For the text-containing cell, return its midpoint in (X, Y) coordinate format. 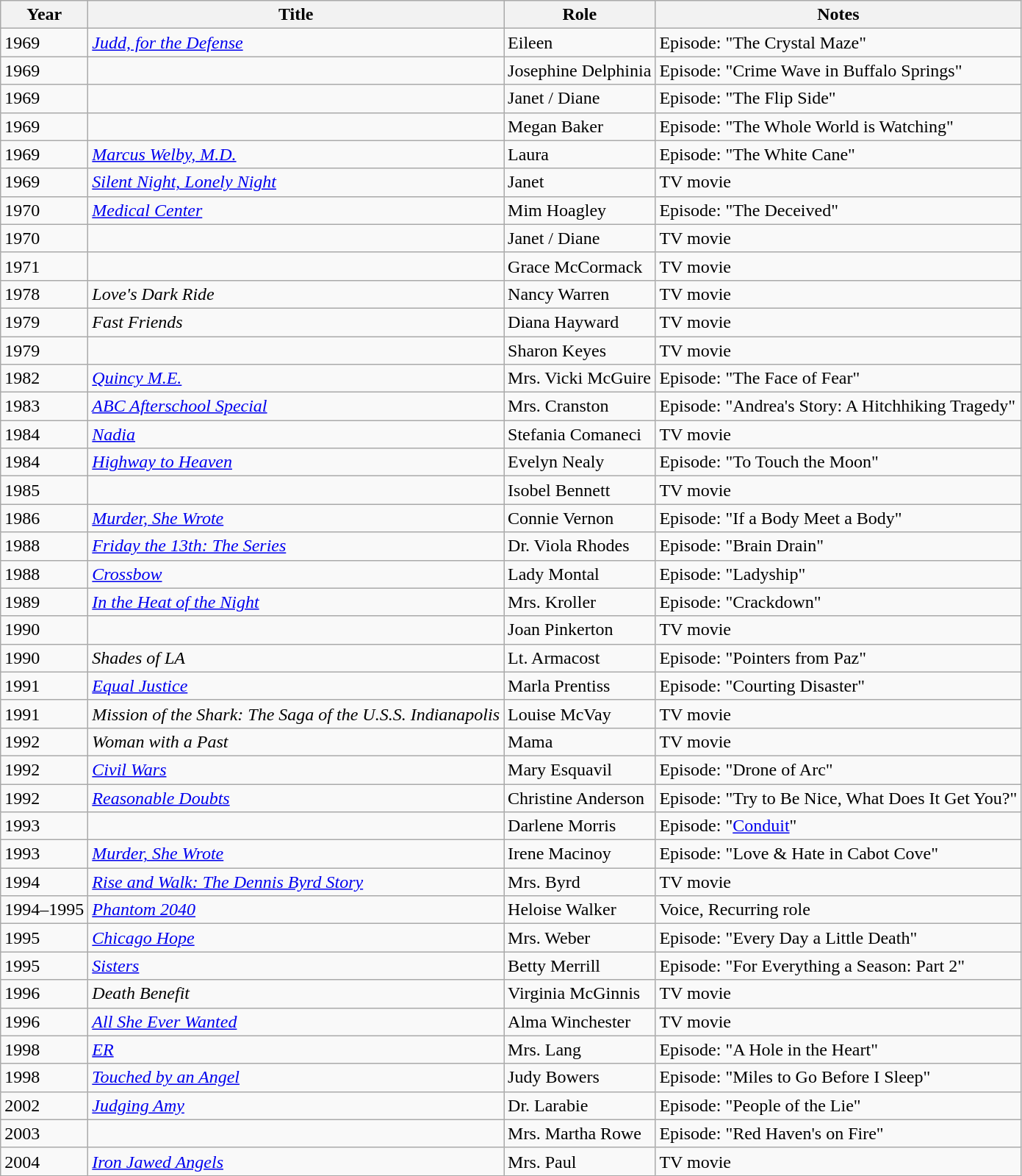
Sharon Keyes (580, 351)
Mrs. Cranston (580, 406)
Mrs. Byrd (580, 882)
Episode: "The White Cane" (838, 154)
Mrs. Weber (580, 938)
Quincy M.E. (296, 379)
Episode: "The Crystal Maze" (838, 43)
Marcus Welby, M.D. (296, 154)
2003 (44, 1133)
Episode: "Try to Be Nice, What Does It Get You?" (838, 797)
Reasonable Doubts (296, 797)
Episode: "Drone of Arc" (838, 770)
Notes (838, 15)
Highway to Heaven (296, 462)
Mrs. Martha Rowe (580, 1133)
Rise and Walk: The Dennis Byrd Story (296, 882)
Dr. Viola Rhodes (580, 546)
Evelyn Nealy (580, 462)
Role (580, 15)
Isobel Bennett (580, 490)
Connie Vernon (580, 518)
Irene Macinoy (580, 854)
Episode: "The Face of Fear" (838, 379)
Mary Esquavil (580, 770)
Judy Bowers (580, 1078)
Voice, Recurring role (838, 910)
Laura (580, 154)
Friday the 13th: The Series (296, 546)
1994–1995 (44, 910)
Darlene Morris (580, 826)
Episode: "To Touch the Moon" (838, 462)
Judging Amy (296, 1105)
Betty Merrill (580, 966)
Episode: "Crime Wave in Buffalo Springs" (838, 71)
Episode: "People of the Lie" (838, 1105)
Mrs. Vicki McGuire (580, 379)
Equal Justice (296, 686)
Mrs. Paul (580, 1161)
1983 (44, 406)
Touched by an Angel (296, 1078)
Fast Friends (296, 322)
Episode: "The Whole World is Watching" (838, 126)
Mrs. Lang (580, 1050)
Love's Dark Ride (296, 294)
Stefania Comaneci (580, 434)
Lady Montal (580, 574)
Louise McVay (580, 714)
Episode: "Red Haven's on Fire" (838, 1133)
Episode: "Love & Hate in Cabot Cove" (838, 854)
Alma Winchester (580, 1022)
Joan Pinkerton (580, 630)
All She Ever Wanted (296, 1022)
Episode: "Every Day a Little Death" (838, 938)
Judd, for the Defense (296, 43)
1971 (44, 266)
Episode: "Ladyship" (838, 574)
Iron Jawed Angels (296, 1161)
Episode: "Courting Disaster" (838, 686)
ABC Afterschool Special (296, 406)
Title (296, 15)
Episode: "The Deceived" (838, 210)
Episode: "The Flip Side" (838, 98)
Nadia (296, 434)
2002 (44, 1105)
Sisters (296, 966)
1986 (44, 518)
Civil Wars (296, 770)
Silent Night, Lonely Night (296, 182)
Megan Baker (580, 126)
Diana Hayward (580, 322)
Episode: "Conduit" (838, 826)
Grace McCormack (580, 266)
Josephine Delphinia (580, 71)
Episode: "Pointers from Paz" (838, 658)
Marla Prentiss (580, 686)
2004 (44, 1161)
Year (44, 15)
Mrs. Kroller (580, 602)
ER (296, 1050)
1982 (44, 379)
Christine Anderson (580, 797)
1994 (44, 882)
Eileen (580, 43)
Death Benefit (296, 994)
1989 (44, 602)
Episode: "Brain Drain" (838, 546)
Episode: "For Everything a Season: Part 2" (838, 966)
Mim Hoagley (580, 210)
Crossbow (296, 574)
Woman with a Past (296, 742)
Dr. Larabie (580, 1105)
Episode: "Miles to Go Before I Sleep" (838, 1078)
Mission of the Shark: The Saga of the U.S.S. Indianapolis (296, 714)
1985 (44, 490)
Shades of LA (296, 658)
Janet (580, 182)
Medical Center (296, 210)
Lt. Armacost (580, 658)
Episode: "Andrea's Story: A Hitchhiking Tragedy" (838, 406)
In the Heat of the Night (296, 602)
Episode: "A Hole in the Heart" (838, 1050)
Phantom 2040 (296, 910)
Virginia McGinnis (580, 994)
Mama (580, 742)
Episode: "If a Body Meet a Body" (838, 518)
Heloise Walker (580, 910)
Nancy Warren (580, 294)
1978 (44, 294)
Episode: "Crackdown" (838, 602)
Chicago Hope (296, 938)
